Find where the given text appears and provide that cell's center as [x, y] coordinate. 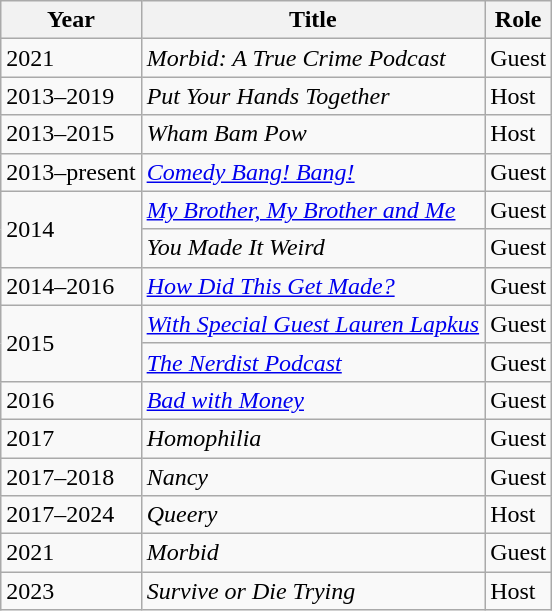
Bad with Money [313, 400]
Role [518, 20]
2017–2024 [71, 515]
The Nerdist Podcast [313, 362]
Nancy [313, 477]
You Made It Weird [313, 248]
2013–2019 [71, 96]
Title [313, 20]
2014 [71, 229]
With Special Guest Lauren Lapkus [313, 324]
2014–2016 [71, 286]
Homophilia [313, 438]
Queery [313, 515]
2016 [71, 400]
How Did This Get Made? [313, 286]
Survive or Die Trying [313, 591]
2013–present [71, 172]
Put Your Hands Together [313, 96]
2015 [71, 343]
2017 [71, 438]
Morbid [313, 553]
Year [71, 20]
2017–2018 [71, 477]
Wham Bam Pow [313, 134]
2013–2015 [71, 134]
Morbid: A True Crime Podcast [313, 58]
2023 [71, 591]
Comedy Bang! Bang! [313, 172]
My Brother, My Brother and Me [313, 210]
